Detect which cell encompasses the target text, then output its (x, y) center coordinate. 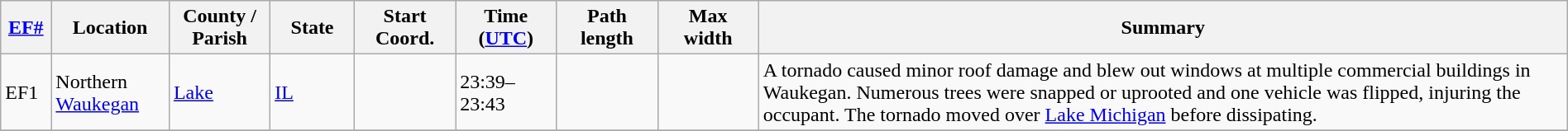
Max width (708, 28)
EF1 (26, 92)
Lake (219, 92)
Northern Waukegan (111, 92)
County / Parish (219, 28)
Summary (1163, 28)
Time (UTC) (506, 28)
Start Coord. (404, 28)
IL (313, 92)
Location (111, 28)
State (313, 28)
23:39–23:43 (506, 92)
Path length (607, 28)
EF# (26, 28)
